Output the [X, Y] coordinate of the center of the cell containing the given text.  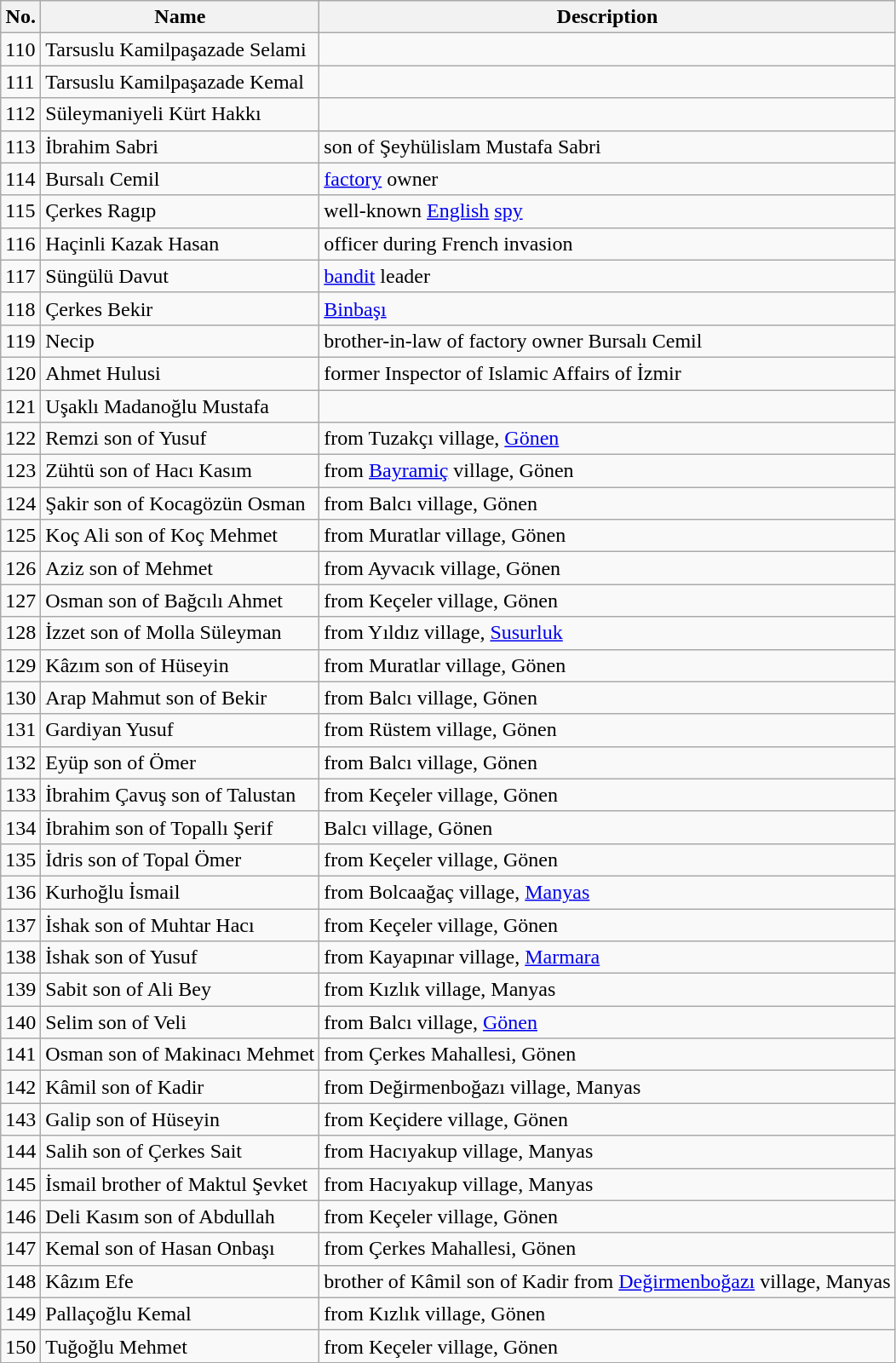
brother of Kâmil son of Kadir from Değirmenboğazı village, Manyas [607, 1281]
Pallaçoğlu Kemal [181, 1314]
Eyüp son of Ömer [181, 762]
Galip son of Hüseyin [181, 1119]
Osman son of Makinacı Mehmet [181, 1055]
İshak son of Yusuf [181, 958]
142 [20, 1087]
140 [20, 1022]
Gardiyan Yusuf [181, 730]
117 [20, 276]
121 [20, 406]
Necip [181, 341]
115 [20, 211]
147 [20, 1249]
126 [20, 568]
112 [20, 114]
well-known English spy [607, 211]
143 [20, 1119]
110 [20, 49]
150 [20, 1346]
from Bayramiç village, Gönen [607, 471]
144 [20, 1152]
from Tuzakçı village, Gönen [607, 439]
from Keçidere village, Gönen [607, 1119]
from Kızlık village, Gönen [607, 1314]
Şakir son of Kocagözün Osman [181, 503]
Binbaşı [607, 308]
factory owner [607, 179]
132 [20, 762]
128 [20, 633]
118 [20, 308]
134 [20, 827]
from Ayvacık village, Gönen [607, 568]
116 [20, 244]
Çerkes Ragıp [181, 211]
from Değirmenboğazı village, Manyas [607, 1087]
bandit leader [607, 276]
148 [20, 1281]
İbrahim Çavuş son of Talustan [181, 795]
Sabit son of Ali Bey [181, 990]
119 [20, 341]
145 [20, 1184]
son of Şeyhülislam Mustafa Sabri [607, 147]
Tarsuslu Kamilpaşazade Selami [181, 49]
from Kayapınar village, Marmara [607, 958]
officer during French invasion [607, 244]
122 [20, 439]
111 [20, 82]
124 [20, 503]
Kâmil son of Kadir [181, 1087]
131 [20, 730]
İbrahim son of Topallı Şerif [181, 827]
Name [181, 17]
149 [20, 1314]
123 [20, 471]
Tarsuslu Kamilpaşazade Kemal [181, 82]
İzzet son of Molla Süleyman [181, 633]
Deli Kasım son of Abdullah [181, 1216]
İdris son of Topal Ömer [181, 860]
İbrahim Sabri [181, 147]
from Bolcaağaç village, Manyas [607, 892]
İsmail brother of Maktul Şevket [181, 1184]
130 [20, 698]
Ahmet Hulusi [181, 373]
İshak son of Muhtar Hacı [181, 924]
141 [20, 1055]
Description [607, 17]
Salih son of Çerkes Sait [181, 1152]
Zühtü son of Hacı Kasım [181, 471]
146 [20, 1216]
from Kızlık village, Manyas [607, 990]
136 [20, 892]
Çerkes Bekir [181, 308]
brother-in-law of factory owner Bursalı Cemil [607, 341]
133 [20, 795]
125 [20, 536]
Balcı village, Gönen [607, 827]
Remzi son of Yusuf [181, 439]
113 [20, 147]
114 [20, 179]
137 [20, 924]
No. [20, 17]
from Rüstem village, Gönen [607, 730]
Aziz son of Mehmet [181, 568]
Süngülü Davut [181, 276]
Haçinli Kazak Hasan [181, 244]
former Inspector of Islamic Affairs of İzmir [607, 373]
Uşaklı Madanoğlu Mustafa [181, 406]
Kurhoğlu İsmail [181, 892]
135 [20, 860]
129 [20, 665]
Kâzım Efe [181, 1281]
120 [20, 373]
Kâzım son of Hüseyin [181, 665]
Tuğoğlu Mehmet [181, 1346]
Koç Ali son of Koç Mehmet [181, 536]
Bursalı Cemil [181, 179]
Selim son of Veli [181, 1022]
Kemal son of Hasan Onbaşı [181, 1249]
Süleymaniyeli Kürt Hakkı [181, 114]
from Yıldız village, Susurluk [607, 633]
139 [20, 990]
127 [20, 601]
138 [20, 958]
Arap Mahmut son of Bekir [181, 698]
Osman son of Bağcılı Ahmet [181, 601]
